Find where the given text appears and provide that cell's center as [X, Y] coordinate. 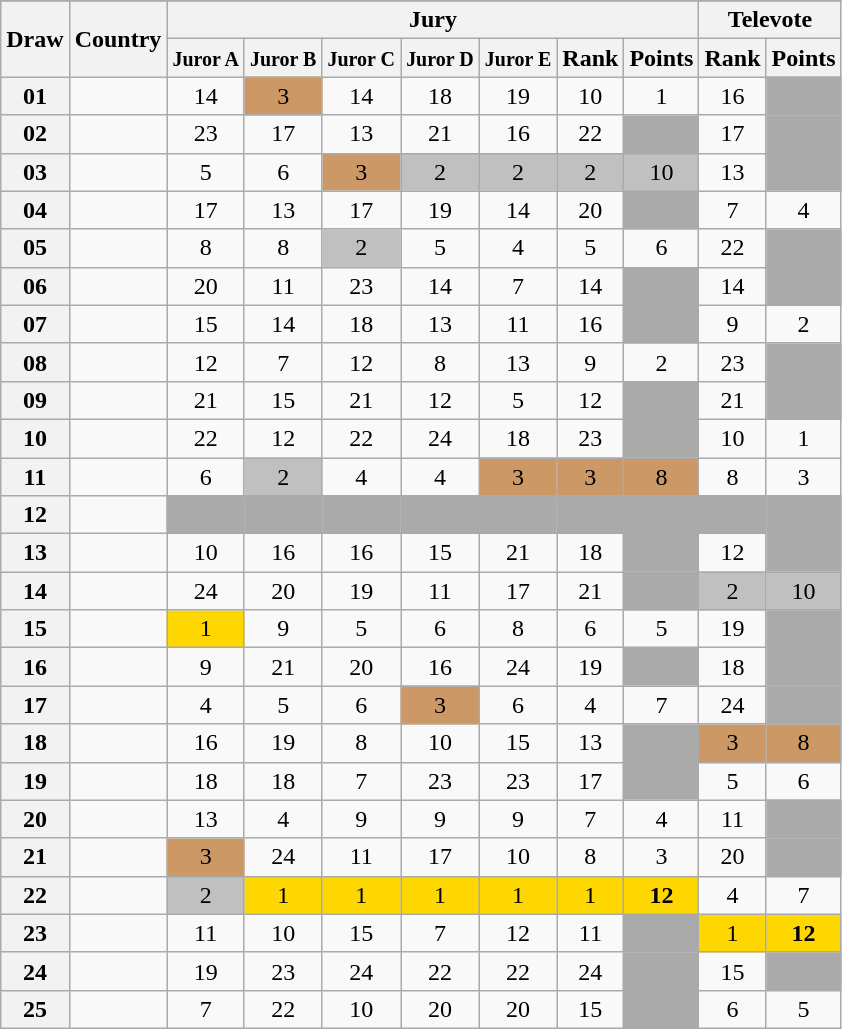
03 [35, 172]
09 [35, 400]
Televote [770, 20]
Draw [35, 39]
05 [35, 248]
Country [118, 39]
Juror E [518, 58]
02 [35, 134]
Juror A [206, 58]
07 [35, 324]
06 [35, 286]
04 [35, 210]
25 [35, 1009]
Juror D [440, 58]
01 [35, 96]
08 [35, 362]
Juror C [362, 58]
Juror B [283, 58]
Jury [433, 20]
